Find where the given text appears and provide that cell's center as (X, Y) coordinate. 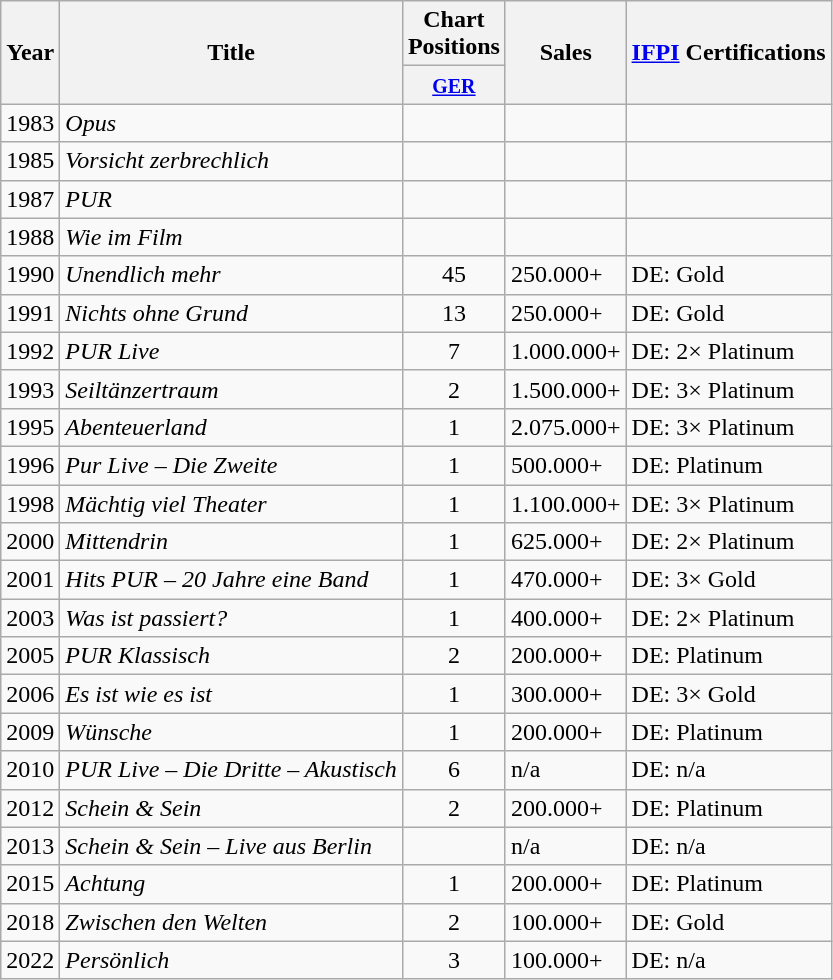
470.000+ (566, 580)
1.100.000+ (566, 503)
13 (454, 313)
Abenteuerland (232, 427)
1.500.000+ (566, 389)
6 (454, 770)
1.000.000+ (566, 351)
1983 (30, 123)
3 (454, 960)
1995 (30, 427)
2012 (30, 808)
GER (454, 85)
PUR (232, 199)
Mächtig viel Theater (232, 503)
Zwischen den Welten (232, 922)
Mittendrin (232, 542)
PUR Live (232, 351)
Title (232, 52)
1988 (30, 237)
2.075.000+ (566, 427)
Seiltänzertraum (232, 389)
1996 (30, 465)
45 (454, 275)
2006 (30, 694)
Unendlich mehr (232, 275)
2015 (30, 884)
Pur Live – Die Zweite (232, 465)
2001 (30, 580)
Sales (566, 52)
500.000+ (566, 465)
2009 (30, 732)
Wünsche (232, 732)
PUR Live – Die Dritte – Akustisch (232, 770)
1998 (30, 503)
1992 (30, 351)
2000 (30, 542)
Es ist wie es ist (232, 694)
300.000+ (566, 694)
7 (454, 351)
2022 (30, 960)
Schein & Sein (232, 808)
1987 (30, 199)
2018 (30, 922)
PUR Klassisch (232, 656)
2003 (30, 618)
400.000+ (566, 618)
IFPI Certifications (728, 52)
2013 (30, 846)
Chart Positions (454, 34)
625.000+ (566, 542)
Schein & Sein – Live aus Berlin (232, 846)
1991 (30, 313)
Year (30, 52)
1985 (30, 161)
Nichts ohne Grund (232, 313)
Vorsicht zerbrechlich (232, 161)
Achtung (232, 884)
Opus (232, 123)
Wie im Film (232, 237)
1993 (30, 389)
2005 (30, 656)
Hits PUR – 20 Jahre eine Band (232, 580)
1990 (30, 275)
Was ist passiert? (232, 618)
2010 (30, 770)
Persönlich (232, 960)
